Return [x, y] of the center of cell containing provided text 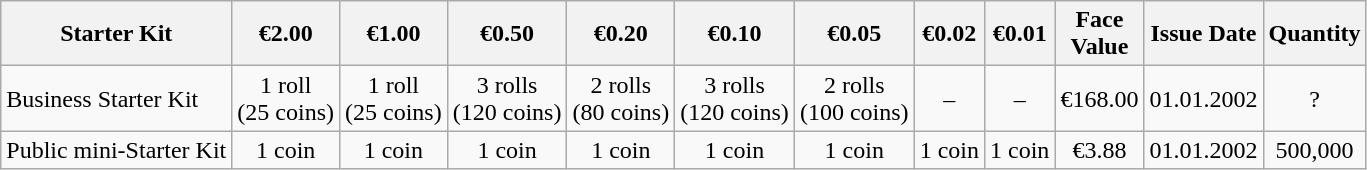
€0.10 [735, 34]
€3.88 [1100, 150]
€0.20 [621, 34]
Face Value [1100, 34]
Business Starter Kit [116, 98]
Issue Date [1204, 34]
2 rolls(80 coins) [621, 98]
500,000 [1314, 150]
€2.00 [286, 34]
Starter Kit [116, 34]
€0.05 [854, 34]
Public mini-Starter Kit [116, 150]
2 rolls(100 coins) [854, 98]
Quantity [1314, 34]
€168.00 [1100, 98]
? [1314, 98]
€1.00 [394, 34]
€0.02 [949, 34]
€0.50 [507, 34]
€0.01 [1019, 34]
